Capture the cell that displays the provided text and extract its [x, y] central coordinate. 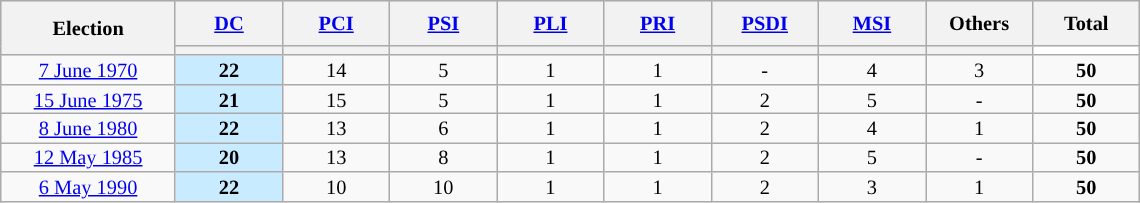
Election [88, 28]
14 [336, 70]
Total [1086, 22]
PCI [336, 22]
20 [228, 156]
PSDI [764, 22]
8 June 1980 [88, 128]
DC [228, 22]
15 June 1975 [88, 98]
Others [980, 22]
6 May 1990 [88, 186]
8 [444, 156]
PRI [658, 22]
12 May 1985 [88, 156]
PLI [550, 22]
6 [444, 128]
15 [336, 98]
7 June 1970 [88, 70]
21 [228, 98]
PSI [444, 22]
MSI [872, 22]
